Search for the cell housing the specified text and yield its (X, Y) center coordinate. 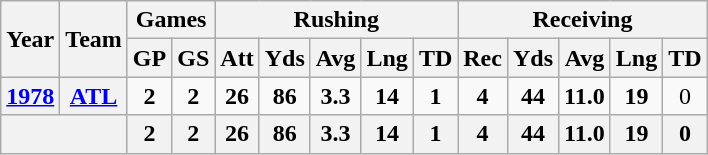
Receiving (582, 20)
Rushing (336, 20)
Team (94, 39)
Games (170, 20)
Att (237, 58)
GS (194, 58)
GP (149, 58)
ATL (94, 96)
1978 (30, 96)
Rec (483, 58)
Year (30, 39)
